Determine the [X, Y] coordinate at the center of the cell enclosing the given text.  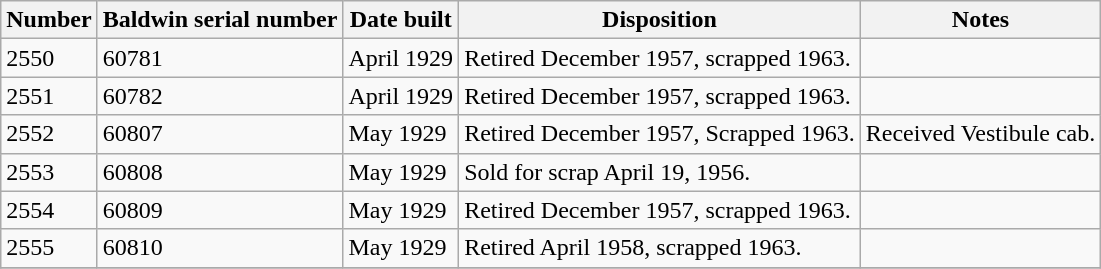
2554 [49, 210]
60809 [220, 210]
Sold for scrap April 19, 1956. [660, 172]
Date built [401, 20]
2553 [49, 172]
Baldwin serial number [220, 20]
Disposition [660, 20]
2555 [49, 248]
60782 [220, 96]
60807 [220, 134]
Number [49, 20]
Notes [980, 20]
Retired December 1957, Scrapped 1963. [660, 134]
60781 [220, 58]
2550 [49, 58]
2551 [49, 96]
Retired April 1958, scrapped 1963. [660, 248]
2552 [49, 134]
Received Vestibule cab. [980, 134]
60808 [220, 172]
60810 [220, 248]
